Output the (X, Y) coordinate of the center of the cell containing the given text.  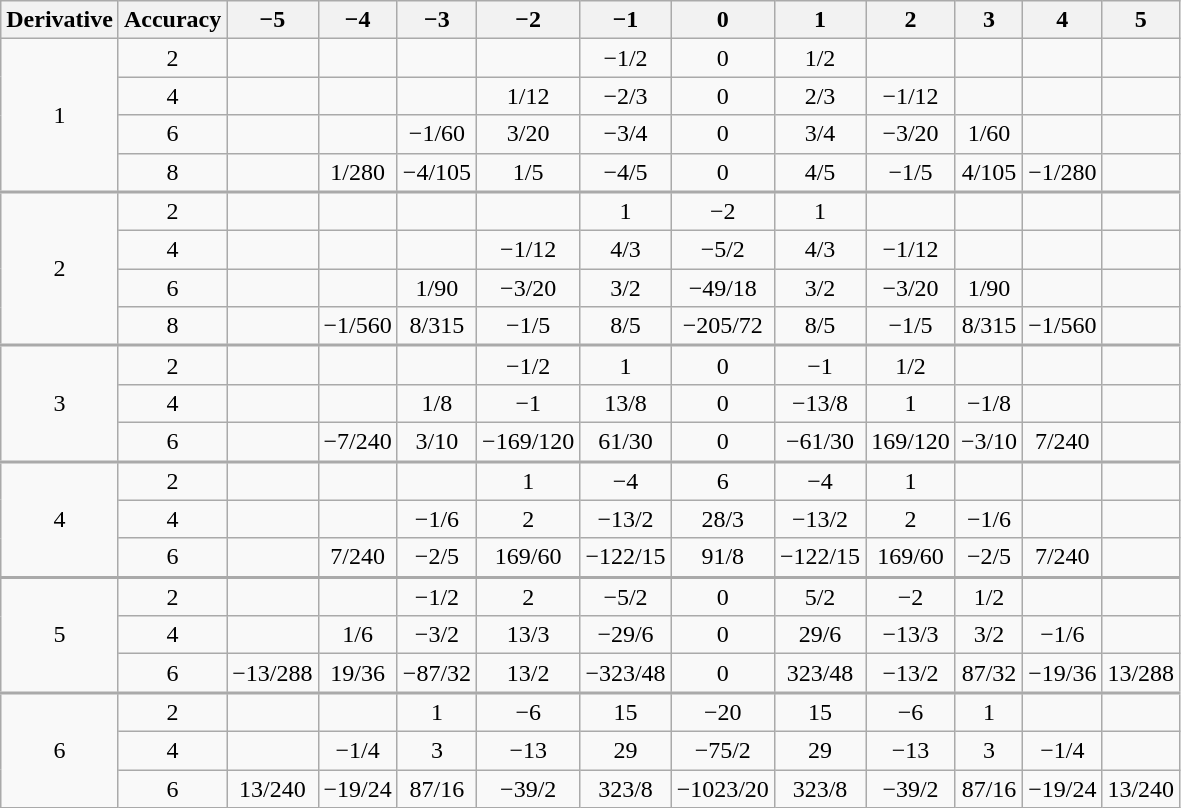
323/48 (820, 674)
−169/120 (528, 442)
87/32 (988, 674)
61/30 (626, 442)
−49/18 (722, 288)
−19/36 (1062, 674)
1/6 (358, 635)
−1023/20 (722, 789)
91/8 (722, 558)
13/2 (528, 674)
−323/48 (626, 674)
−75/2 (722, 750)
5/2 (820, 596)
1/8 (436, 403)
1/60 (988, 134)
−5 (272, 20)
−1/280 (1062, 172)
−205/72 (722, 326)
−1/60 (436, 134)
−4/5 (626, 172)
29/6 (820, 635)
1/280 (358, 172)
Derivative (60, 20)
−7/240 (358, 442)
−13/3 (911, 635)
−61/30 (820, 442)
−4/105 (436, 172)
−3/10 (988, 442)
−3 (436, 20)
13/288 (1141, 674)
4/5 (820, 172)
−3/2 (436, 635)
−2/3 (626, 96)
−13/288 (272, 674)
2/3 (820, 96)
3/20 (528, 134)
−1/8 (988, 403)
28/3 (722, 519)
Accuracy (172, 20)
−87/32 (436, 674)
−13/8 (820, 403)
3/4 (820, 134)
13/3 (528, 635)
−20 (722, 712)
−29/6 (626, 635)
3/10 (436, 442)
13/8 (626, 403)
4/105 (988, 172)
1/12 (528, 96)
19/36 (358, 674)
1/5 (528, 172)
169/120 (911, 442)
−3/4 (626, 134)
